Locate the cell with the specified text and output its (X, Y) center coordinate. 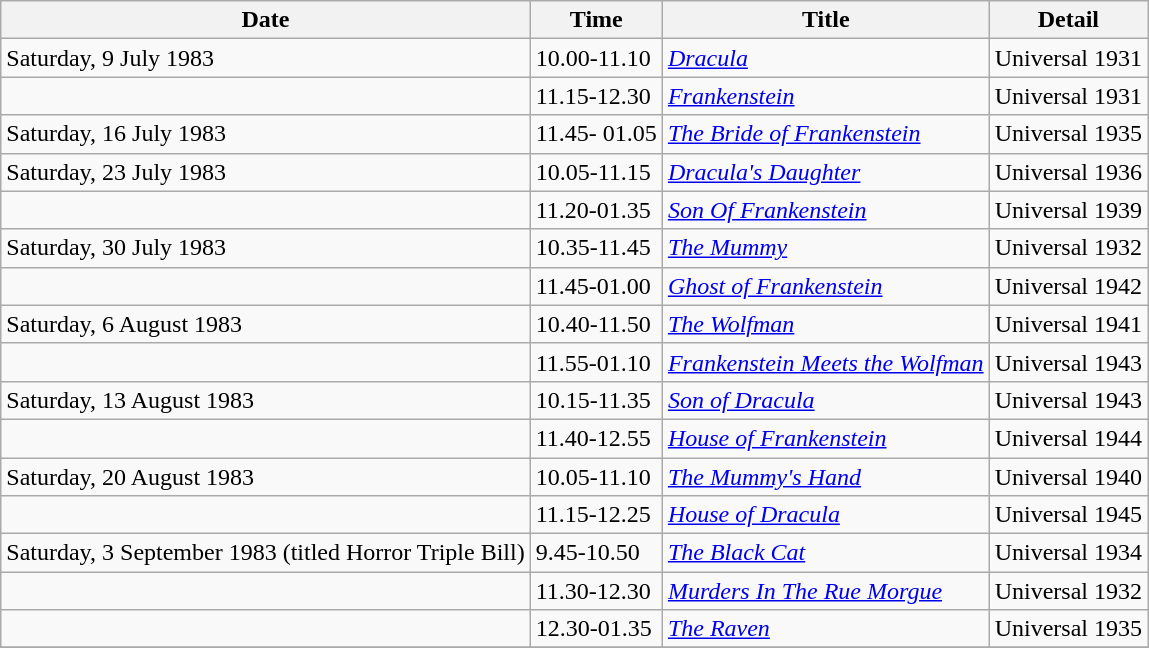
Frankenstein Meets the Wolfman (826, 362)
Detail (1068, 20)
11.15-12.25 (596, 515)
Universal 1934 (1068, 553)
11.30-12.30 (596, 591)
Universal 1940 (1068, 477)
10.15-11.35 (596, 400)
Universal 1939 (1068, 210)
House of Frankenstein (826, 438)
The Bride of Frankenstein (826, 134)
Saturday, 23 July 1983 (266, 172)
Murders In The Rue Morgue (826, 591)
12.30-01.35 (596, 629)
10.05-11.10 (596, 477)
11.45-01.00 (596, 286)
Universal 1936 (1068, 172)
Saturday, 9 July 1983 (266, 58)
The Black Cat (826, 553)
Date (266, 20)
Saturday, 13 August 1983 (266, 400)
11.20-01.35 (596, 210)
Universal 1941 (1068, 324)
The Mummy (826, 248)
Son Of Frankenstein (826, 210)
10.00-11.10 (596, 58)
Universal 1942 (1068, 286)
10.05-11.15 (596, 172)
9.45-10.50 (596, 553)
11.55-01.10 (596, 362)
The Mummy's Hand (826, 477)
House of Dracula (826, 515)
Dracula's Daughter (826, 172)
Saturday, 3 September 1983 (titled Horror Triple Bill) (266, 553)
10.40-11.50 (596, 324)
The Wolfman (826, 324)
Frankenstein (826, 96)
11.45- 01.05 (596, 134)
10.35-11.45 (596, 248)
Universal 1945 (1068, 515)
11.15-12.30 (596, 96)
Ghost of Frankenstein (826, 286)
Time (596, 20)
Universal 1944 (1068, 438)
Saturday, 16 July 1983 (266, 134)
Saturday, 20 August 1983 (266, 477)
The Raven (826, 629)
Dracula (826, 58)
Saturday, 6 August 1983 (266, 324)
Saturday, 30 July 1983 (266, 248)
Son of Dracula (826, 400)
Title (826, 20)
11.40-12.55 (596, 438)
